Extract the (X, Y) coordinate from the center of the cell holding the provided text.  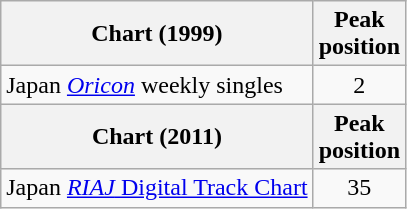
Chart (1999) (157, 34)
Chart (2011) (157, 136)
Japan RIAJ Digital Track Chart (157, 188)
Japan Oricon weekly singles (157, 85)
35 (359, 188)
2 (359, 85)
